From the cell containing the given text, extract its center point as [x, y] coordinate. 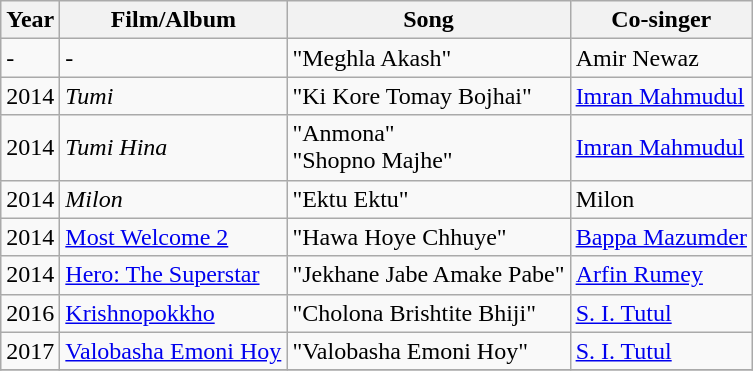
Hero: The Superstar [174, 275]
Year [30, 20]
Krishnopokkho [174, 313]
Tumi [174, 96]
Co-singer [661, 20]
Most Welcome 2 [174, 237]
Song [428, 20]
"Ki Kore Tomay Bojhai" [428, 96]
"Ektu Ektu" [428, 199]
2016 [30, 313]
Arfin Rumey [661, 275]
"Cholona Brishtite Bhiji" [428, 313]
Bappa Mazumder [661, 237]
Amir Newaz [661, 58]
Film/Album [174, 20]
Tumi Hina [174, 148]
"Valobasha Emoni Hoy" [428, 351]
Valobasha Emoni Hoy [174, 351]
"Hawa Hoye Chhuye" [428, 237]
"Meghla Akash" [428, 58]
"Anmona" "Shopno Majhe" [428, 148]
2017 [30, 351]
"Jekhane Jabe Amake Pabe" [428, 275]
